Extract the (X, Y) coordinate from the center of the cell holding the provided text.  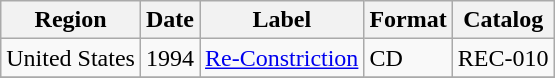
Region (71, 20)
CD (408, 58)
Format (408, 20)
Date (170, 20)
Label (282, 20)
Catalog (503, 20)
Re-Constriction (282, 58)
REC-010 (503, 58)
United States (71, 58)
1994 (170, 58)
